Identify which cell holds the provided text, then report its (x, y) central coordinate. 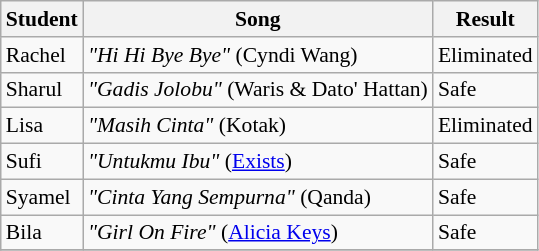
Lisa (42, 126)
"Hi Hi Bye Bye" (Cyndi Wang) (258, 55)
Song (258, 19)
"Gadis Jolobu" (Waris & Dato' Hattan) (258, 90)
Student (42, 19)
"Untukmu Ibu" (Exists) (258, 162)
"Masih Cinta" (Kotak) (258, 126)
Rachel (42, 55)
Sufi (42, 162)
Sharul (42, 90)
Bila (42, 233)
"Cinta Yang Sempurna" (Qanda) (258, 197)
Result (486, 19)
Syamel (42, 197)
"Girl On Fire" (Alicia Keys) (258, 233)
